For the text-containing cell, return its midpoint in [x, y] coordinate format. 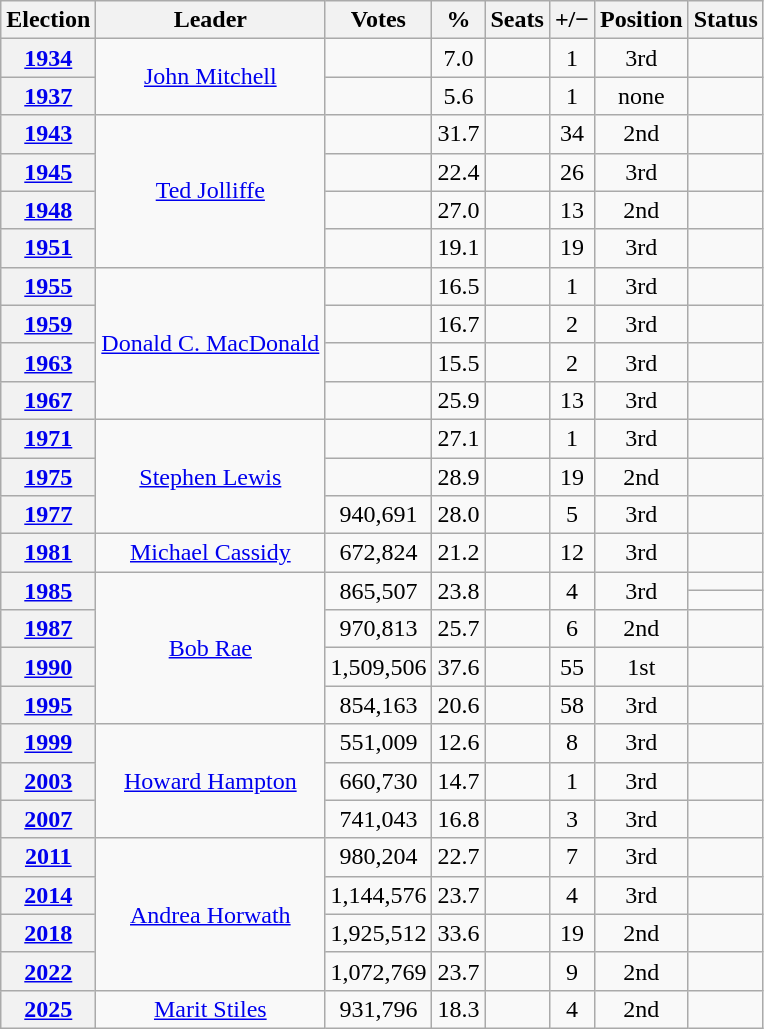
931,796 [378, 1009]
14.7 [458, 781]
20.6 [458, 705]
16.8 [458, 819]
28.0 [458, 515]
55 [572, 667]
16.7 [458, 324]
6 [572, 629]
Status [726, 20]
2022 [48, 971]
21.2 [458, 553]
Seats [517, 20]
660,730 [378, 781]
2014 [48, 895]
18.3 [458, 1009]
1981 [48, 553]
+/− [572, 20]
672,824 [378, 553]
1934 [48, 58]
9 [572, 971]
5.6 [458, 96]
741,043 [378, 819]
23.8 [458, 591]
1987 [48, 629]
2011 [48, 857]
Marit Stiles [210, 1009]
1985 [48, 591]
2007 [48, 819]
none [641, 96]
Andrea Horwath [210, 914]
12.6 [458, 743]
1951 [48, 248]
2003 [48, 781]
Bob Rae [210, 648]
Position [641, 20]
2025 [48, 1009]
1975 [48, 477]
22.7 [458, 857]
1971 [48, 438]
3 [572, 819]
551,009 [378, 743]
28.9 [458, 477]
1st [641, 667]
2018 [48, 933]
5 [572, 515]
1,144,576 [378, 895]
970,813 [378, 629]
8 [572, 743]
27.1 [458, 438]
1948 [48, 210]
1,072,769 [378, 971]
25.7 [458, 629]
22.4 [458, 172]
25.9 [458, 400]
37.6 [458, 667]
1999 [48, 743]
1945 [48, 172]
Ted Jolliffe [210, 191]
Howard Hampton [210, 781]
1,509,506 [378, 667]
Votes [378, 20]
31.7 [458, 134]
1,925,512 [378, 933]
1967 [48, 400]
1937 [48, 96]
1990 [48, 667]
1943 [48, 134]
1955 [48, 286]
865,507 [378, 591]
% [458, 20]
940,691 [378, 515]
26 [572, 172]
1959 [48, 324]
Leader [210, 20]
Donald C. MacDonald [210, 343]
7.0 [458, 58]
1995 [48, 705]
Stephen Lewis [210, 476]
1977 [48, 515]
1963 [48, 362]
34 [572, 134]
27.0 [458, 210]
12 [572, 553]
Michael Cassidy [210, 553]
854,163 [378, 705]
16.5 [458, 286]
Election [48, 20]
58 [572, 705]
John Mitchell [210, 77]
19.1 [458, 248]
15.5 [458, 362]
7 [572, 857]
33.6 [458, 933]
980,204 [378, 857]
